Capture the cell that displays the provided text and extract its [x, y] central coordinate. 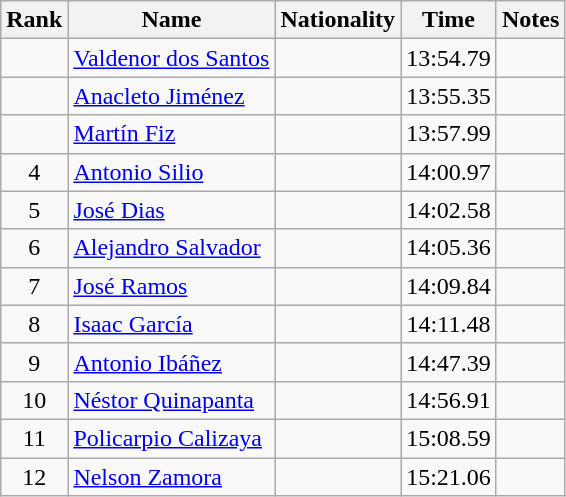
5 [34, 210]
14:02.58 [449, 210]
Rank [34, 20]
Néstor Quinapanta [172, 400]
Policarpio Calizaya [172, 438]
Martín Fiz [172, 134]
Nelson Zamora [172, 477]
Anacleto Jiménez [172, 96]
13:55.35 [449, 96]
Notes [530, 20]
10 [34, 400]
José Dias [172, 210]
4 [34, 172]
14:09.84 [449, 286]
14:56.91 [449, 400]
Alejandro Salvador [172, 248]
Time [449, 20]
6 [34, 248]
14:05.36 [449, 248]
13:57.99 [449, 134]
8 [34, 324]
Antonio Ibáñez [172, 362]
12 [34, 477]
Antonio Silio [172, 172]
11 [34, 438]
José Ramos [172, 286]
14:00.97 [449, 172]
7 [34, 286]
15:08.59 [449, 438]
Valdenor dos Santos [172, 58]
9 [34, 362]
14:47.39 [449, 362]
Isaac García [172, 324]
13:54.79 [449, 58]
Name [172, 20]
Nationality [338, 20]
14:11.48 [449, 324]
15:21.06 [449, 477]
